Return the [x, y] coordinate for the center point of the cell that contains the specified text.  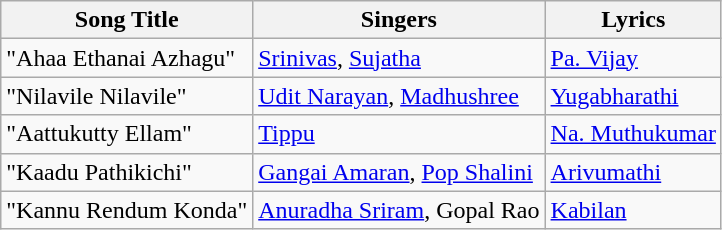
Kabilan [633, 210]
Singers [399, 20]
Pa. Vijay [633, 58]
Song Title [127, 20]
Gangai Amaran, Pop Shalini [399, 172]
"Aattukutty Ellam" [127, 134]
Udit Narayan, Madhushree [399, 96]
Lyrics [633, 20]
Arivumathi [633, 172]
"Kaadu Pathikichi" [127, 172]
"Kannu Rendum Konda" [127, 210]
Anuradha Sriram, Gopal Rao [399, 210]
"Nilavile Nilavile" [127, 96]
Tippu [399, 134]
"Ahaa Ethanai Azhagu" [127, 58]
Srinivas, Sujatha [399, 58]
Yugabharathi [633, 96]
Na. Muthukumar [633, 134]
